Find where the given text appears and provide that cell's center as [x, y] coordinate. 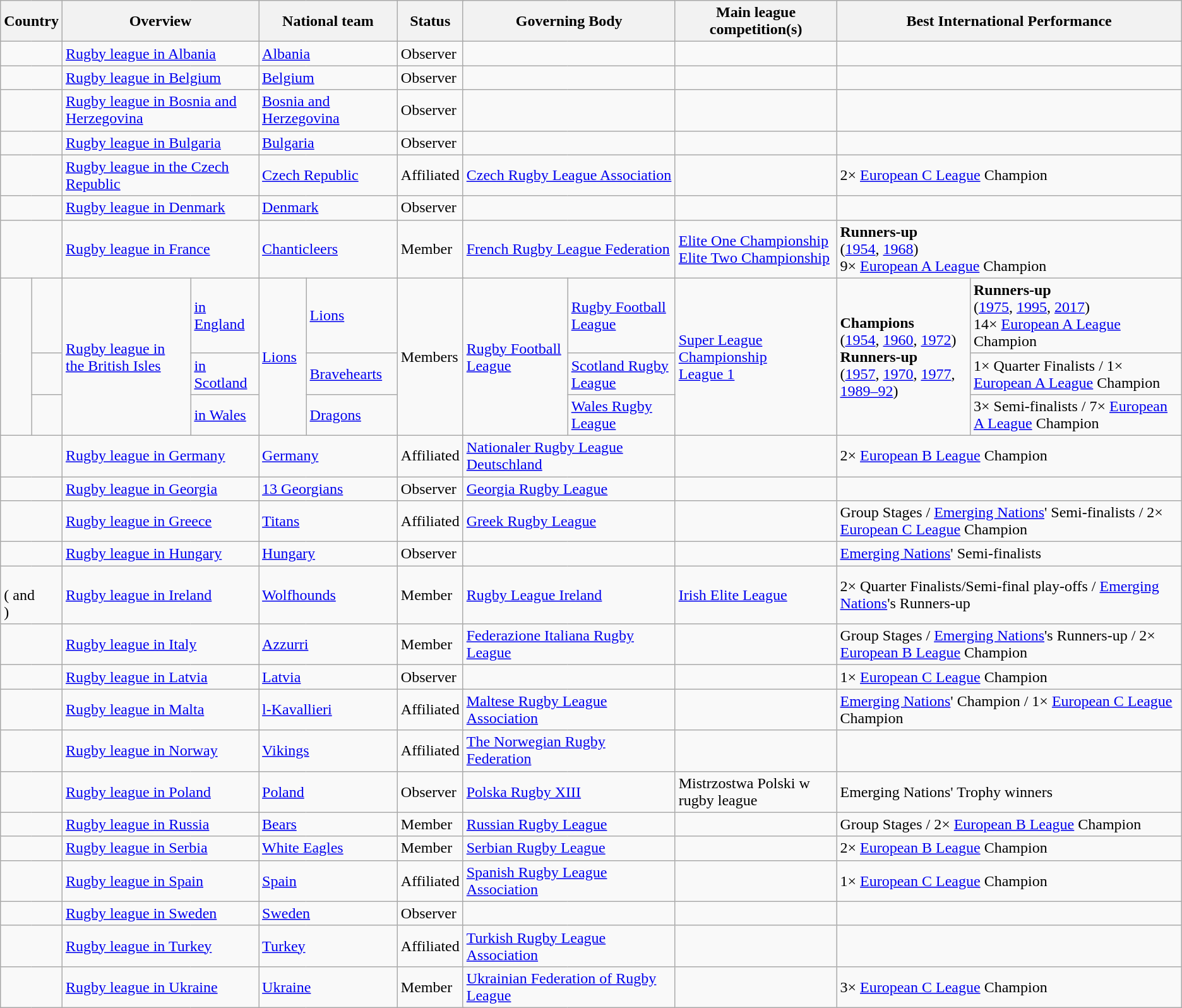
Rugby league in Germany [160, 456]
Rugby League Ireland [569, 595]
Federazione Italiana Rugby League [569, 644]
( and) [32, 595]
Rugby league in Turkey [160, 946]
Azzurri [328, 644]
Rugby league in the Czech Republic [160, 176]
Wolfhounds [328, 595]
Governing Body [569, 21]
Greek Rugby League [569, 522]
Overview [160, 21]
National team [328, 21]
Czech Rugby League Association [569, 176]
Status [430, 21]
in England [225, 316]
Albania [328, 54]
Vikings [328, 750]
Turkish Rugby League Association [569, 946]
Nationaler Rugby League Deutschland [569, 456]
Latvia [328, 677]
Scotland Rugby League [621, 374]
Rugby league in Georgia [160, 488]
Country [32, 21]
Rugby league in Bulgaria [160, 143]
Rugby league in Spain [160, 880]
Group Stages / 2× European B League Champion [1009, 824]
Titans [328, 522]
French Rugby League Federation [569, 249]
Bosnia and Herzegovina [328, 110]
Mistrzostwa Polski w rugby league [756, 792]
Czech Republic [328, 176]
Denmark [328, 208]
Irish Elite League [756, 595]
Hungary [328, 554]
13 Georgians [328, 488]
3× European C League Champion [1009, 987]
Serbian Rugby League [569, 848]
Rugby league in Latvia [160, 677]
Poland [328, 792]
Members [430, 356]
2× European C League Champion [1009, 176]
Runners-up(1975, 1995, 2017)14× European A League Champion [1076, 316]
in Scotland [225, 374]
Main league competition(s) [756, 21]
White Eagles [328, 848]
Spain [328, 880]
Rugby league in Russia [160, 824]
Ukrainian Federation of Rugby League [569, 987]
Rugby league in Denmark [160, 208]
Best International Performance [1009, 21]
Champions(1954, 1960, 1972)Runners-up(1957, 1970, 1977, 1989–92) [904, 356]
Turkey [328, 946]
Emerging Nations' Semi-finalists [1009, 554]
Russian Rugby League [569, 824]
1× Quarter Finalists / 1× European A League Champion [1076, 374]
Super LeagueChampionshipLeague 1 [756, 356]
Emerging Nations' Trophy winners [1009, 792]
The Norwegian Rugby Federation [569, 750]
Spanish Rugby League Association [569, 880]
Emerging Nations' Champion / 1× European C League Champion [1009, 710]
Runners-up(1954, 1968)9× European A League Champion [1009, 249]
Rugby league in Sweden [160, 913]
Rugby league in Malta [160, 710]
Bears [328, 824]
Rugby league in Ireland [160, 595]
Rugby league in Norway [160, 750]
Belgium [328, 78]
Bravehearts [352, 374]
Dragons [352, 414]
Chanticleers [328, 249]
Group Stages / Emerging Nations' Semi-finalists / 2× European C League Champion [1009, 522]
in Wales [225, 414]
Rugby league in the British Isles [126, 356]
Rugby league in Greece [160, 522]
Rugby league in Bosnia and Herzegovina [160, 110]
Rugby league in Italy [160, 644]
Bulgaria [328, 143]
2× Quarter Finalists/Semi-final play-offs / Emerging Nations's Runners-up [1009, 595]
Rugby league in Serbia [160, 848]
l-Kavallieri [328, 710]
Elite One ChampionshipElite Two Championship [756, 249]
Rugby league in Poland [160, 792]
Polska Rugby XIII [569, 792]
Maltese Rugby League Association [569, 710]
3× Semi-finalists / 7× European A League Champion [1076, 414]
Rugby league in Albania [160, 54]
Rugby league in Hungary [160, 554]
Sweden [328, 913]
Georgia Rugby League [569, 488]
Rugby league in Ukraine [160, 987]
Rugby league in France [160, 249]
Germany [328, 456]
Rugby league in Belgium [160, 78]
Ukraine [328, 987]
Group Stages / Emerging Nations's Runners-up / 2× European B League Champion [1009, 644]
Wales Rugby League [621, 414]
